Identify which cell holds the provided text, then report its (x, y) central coordinate. 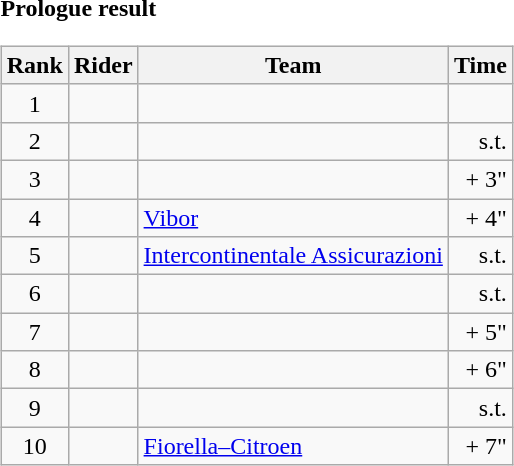
8 (34, 370)
Team (293, 65)
Rider (103, 65)
1 (34, 103)
10 (34, 446)
Intercontinentale Assicurazioni (293, 256)
Vibor (293, 217)
6 (34, 294)
+ 6" (480, 370)
Rank (34, 65)
Fiorella–Citroen (293, 446)
+ 4" (480, 217)
+ 7" (480, 446)
2 (34, 141)
9 (34, 408)
5 (34, 256)
7 (34, 332)
+ 3" (480, 179)
3 (34, 179)
Time (480, 65)
4 (34, 217)
+ 5" (480, 332)
